Extract the [X, Y] coordinate from the center of the cell holding the provided text.  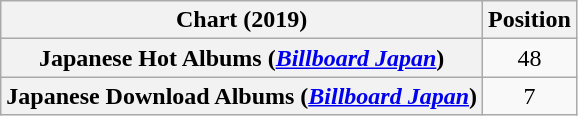
48 [530, 58]
Chart (2019) [242, 20]
Japanese Download Albums (Billboard Japan) [242, 96]
7 [530, 96]
Position [530, 20]
Japanese Hot Albums (Billboard Japan) [242, 58]
